Capture the cell that displays the provided text and extract its [X, Y] central coordinate. 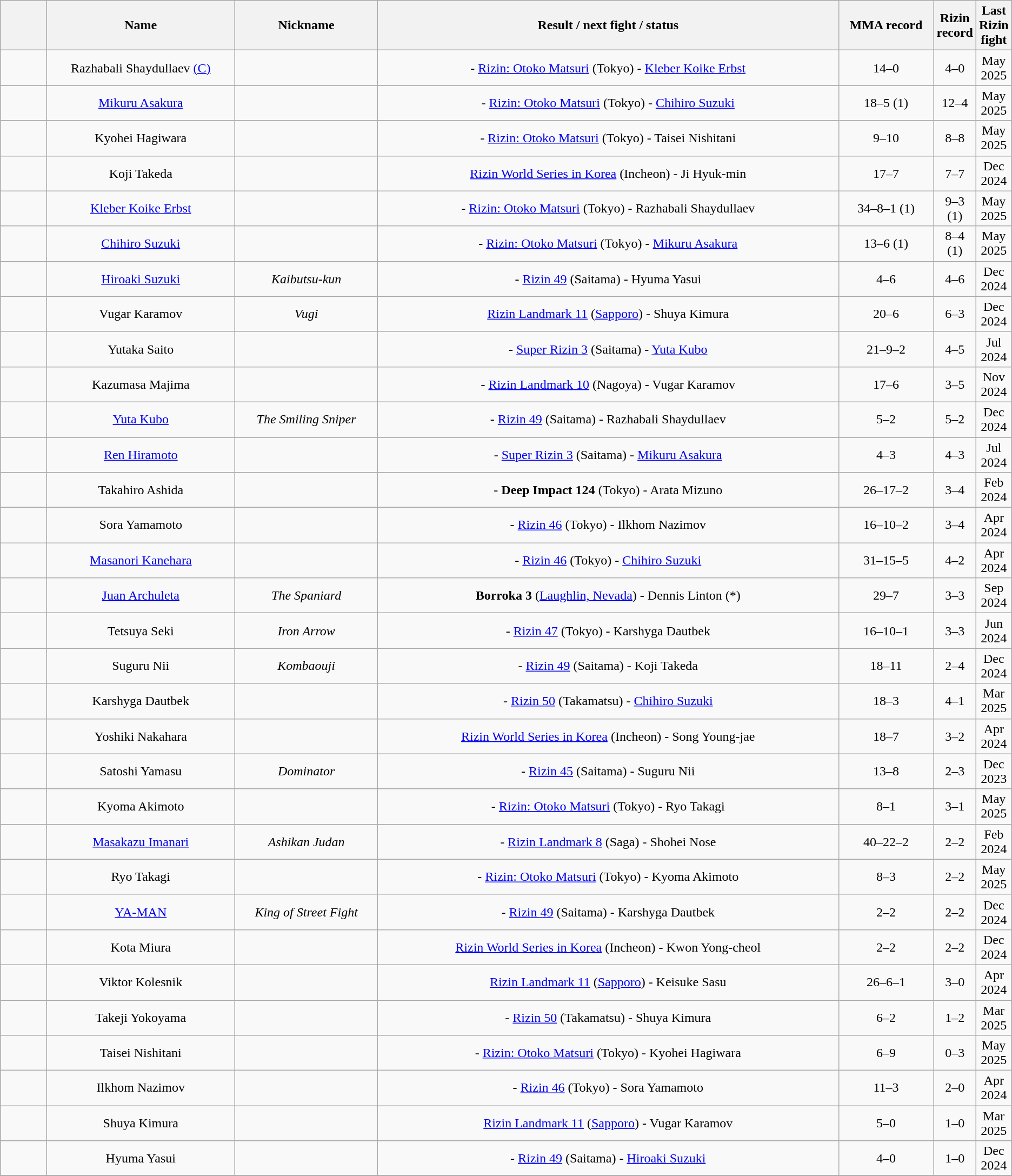
Taisei Nishitani [141, 1053]
- Rizin 49 (Saitama) - Koji Takeda [608, 666]
0–3 [955, 1053]
31–15–5 [886, 560]
26–6–1 [886, 982]
13–6 (1) [886, 243]
- Rizin 47 (Tokyo) - Karshyga Dautbek [608, 630]
8–4 (1) [955, 243]
Takeji Yokoyama [141, 1018]
Koji Takeda [141, 173]
Takahiro Ashida [141, 490]
- Rizin: Otoko Matsuri (Tokyo) - Ryo Takagi [608, 807]
6–2 [886, 1018]
2–3 [955, 771]
Chihiro Suzuki [141, 243]
13–8 [886, 771]
Rizin Landmark 11 (Sapporo) - Keisuke Sasu [608, 982]
- Rizin 46 (Tokyo) - Chihiro Suzuki [608, 560]
2–4 [955, 666]
5–0 [886, 1124]
17–6 [886, 384]
Ryo Takagi [141, 877]
3–5 [955, 384]
Kazumasa Majima [141, 384]
Karshyga Dautbek [141, 701]
Juan Archuleta [141, 596]
- Rizin 46 (Tokyo) - Ilkhom Nazimov [608, 526]
YA-MAN [141, 912]
- Rizin: Otoko Matsuri (Tokyo) - Razhabali Shaydullaev [608, 209]
20–6 [886, 314]
Viktor Kolesnik [141, 982]
18–7 [886, 736]
29–7 [886, 596]
Rizin record [955, 25]
Shuya Kimura [141, 1124]
Dec 2023 [994, 771]
Borroka 3 (Laughlin, Nevada) - Dennis Linton (*) [608, 596]
Yuta Kubo [141, 420]
Masanori Kanehara [141, 560]
34–8–1 (1) [886, 209]
Razhabali Shaydullaev (C) [141, 68]
- Rizin 49 (Saitama) - Hyuma Yasui [608, 279]
40–22–2 [886, 841]
Vugi [307, 314]
9–3 (1) [955, 209]
The Smiling Sniper [307, 420]
Masakazu Imanari [141, 841]
Satoshi Yamasu [141, 771]
- Rizin Landmark 8 (Saga) - Shohei Nose [608, 841]
6–9 [886, 1053]
Nov 2024 [994, 384]
12–4 [955, 103]
Result / next fight / status [608, 25]
- Rizin: Otoko Matsuri (Tokyo) - Mikuru Asakura [608, 243]
4–5 [955, 349]
1–2 [955, 1018]
Kyohei Hagiwara [141, 138]
- Rizin 49 (Saitama) - Karshyga Dautbek [608, 912]
Rizin Landmark 11 (Sapporo) - Vugar Karamov [608, 1124]
MMA record [886, 25]
14–0 [886, 68]
- Rizin: Otoko Matsuri (Tokyo) - Kleber Koike Erbst [608, 68]
The Spaniard [307, 596]
Hyuma Yasui [141, 1158]
Jun 2024 [994, 630]
Tetsuya Seki [141, 630]
Sep 2024 [994, 596]
Vugar Karamov [141, 314]
8–3 [886, 877]
- Deep Impact 124 (Tokyo) - Arata Mizuno [608, 490]
Kleber Koike Erbst [141, 209]
Yoshiki Nakahara [141, 736]
Dominator [307, 771]
- Rizin Landmark 10 (Nagoya) - Vugar Karamov [608, 384]
8–1 [886, 807]
Mikuru Asakura [141, 103]
- Rizin 46 (Tokyo) - Sora Yamamoto [608, 1088]
11–3 [886, 1088]
7–7 [955, 173]
9–10 [886, 138]
16–10–2 [886, 526]
Last Rizin fight [994, 25]
- Rizin 50 (Takamatsu) - Shuya Kimura [608, 1018]
3–0 [955, 982]
Kaibutsu-kun [307, 279]
8–8 [955, 138]
- Rizin 45 (Saitama) - Suguru Nii [608, 771]
- Rizin 49 (Saitama) - Razhabali Shaydullaev [608, 420]
6–3 [955, 314]
18–5 (1) [886, 103]
4–2 [955, 560]
- Rizin: Otoko Matsuri (Tokyo) - Kyohei Hagiwara [608, 1053]
- Rizin 49 (Saitama) - Hiroaki Suzuki [608, 1158]
Ashikan Judan [307, 841]
Suguru Nii [141, 666]
Rizin World Series in Korea (Incheon) - Ji Hyuk-min [608, 173]
- Rizin: Otoko Matsuri (Tokyo) - Chihiro Suzuki [608, 103]
Ilkhom Nazimov [141, 1088]
2–0 [955, 1088]
18–11 [886, 666]
Kyoma Akimoto [141, 807]
- Super Rizin 3 (Saitama) - Mikuru Asakura [608, 454]
Iron Arrow [307, 630]
Kota Miura [141, 947]
16–10–1 [886, 630]
4–1 [955, 701]
3–1 [955, 807]
Rizin World Series in Korea (Incheon) - Kwon Yong-cheol [608, 947]
- Super Rizin 3 (Saitama) - Yuta Kubo [608, 349]
21–9–2 [886, 349]
Kombaouji [307, 666]
Yutaka Saito [141, 349]
Hiroaki Suzuki [141, 279]
Rizin Landmark 11 (Sapporo) - Shuya Kimura [608, 314]
Sora Yamamoto [141, 526]
26–17–2 [886, 490]
3–2 [955, 736]
King of Street Fight [307, 912]
Nickname [307, 25]
Name [141, 25]
- Rizin 50 (Takamatsu) - Chihiro Suzuki [608, 701]
Ren Hiramoto [141, 454]
18–3 [886, 701]
17–7 [886, 173]
Rizin World Series in Korea (Incheon) - Song Young-jae [608, 736]
- Rizin: Otoko Matsuri (Tokyo) - Taisei Nishitani [608, 138]
- Rizin: Otoko Matsuri (Tokyo) - Kyoma Akimoto [608, 877]
